Return [x, y] of the center of cell containing provided text 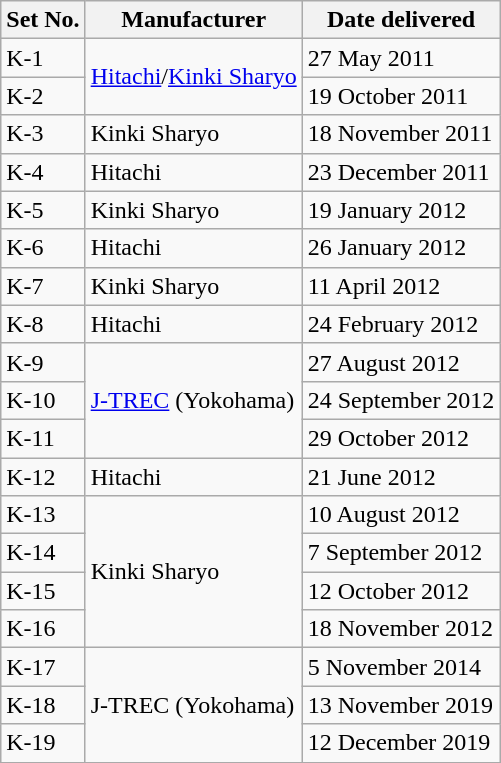
19 October 2011 [401, 96]
K-4 [43, 172]
K-13 [43, 515]
K-14 [43, 553]
27 May 2011 [401, 58]
19 January 2012 [401, 210]
5 November 2014 [401, 667]
K-5 [43, 210]
29 October 2012 [401, 438]
18 November 2012 [401, 629]
K-10 [43, 400]
K-2 [43, 96]
Hitachi/Kinki Sharyo [194, 77]
10 August 2012 [401, 515]
26 January 2012 [401, 248]
Manufacturer [194, 20]
K-1 [43, 58]
K-11 [43, 438]
K-7 [43, 286]
K-8 [43, 324]
K-19 [43, 743]
Set No. [43, 20]
K-3 [43, 134]
21 June 2012 [401, 477]
7 September 2012 [401, 553]
13 November 2019 [401, 705]
K-15 [43, 591]
23 December 2011 [401, 172]
18 November 2011 [401, 134]
K-12 [43, 477]
K-9 [43, 362]
Date delivered [401, 20]
24 September 2012 [401, 400]
K-16 [43, 629]
24 February 2012 [401, 324]
K-6 [43, 248]
12 December 2019 [401, 743]
11 April 2012 [401, 286]
K-18 [43, 705]
12 October 2012 [401, 591]
K-17 [43, 667]
27 August 2012 [401, 362]
